Find where the given text appears and provide that cell's center as [X, Y] coordinate. 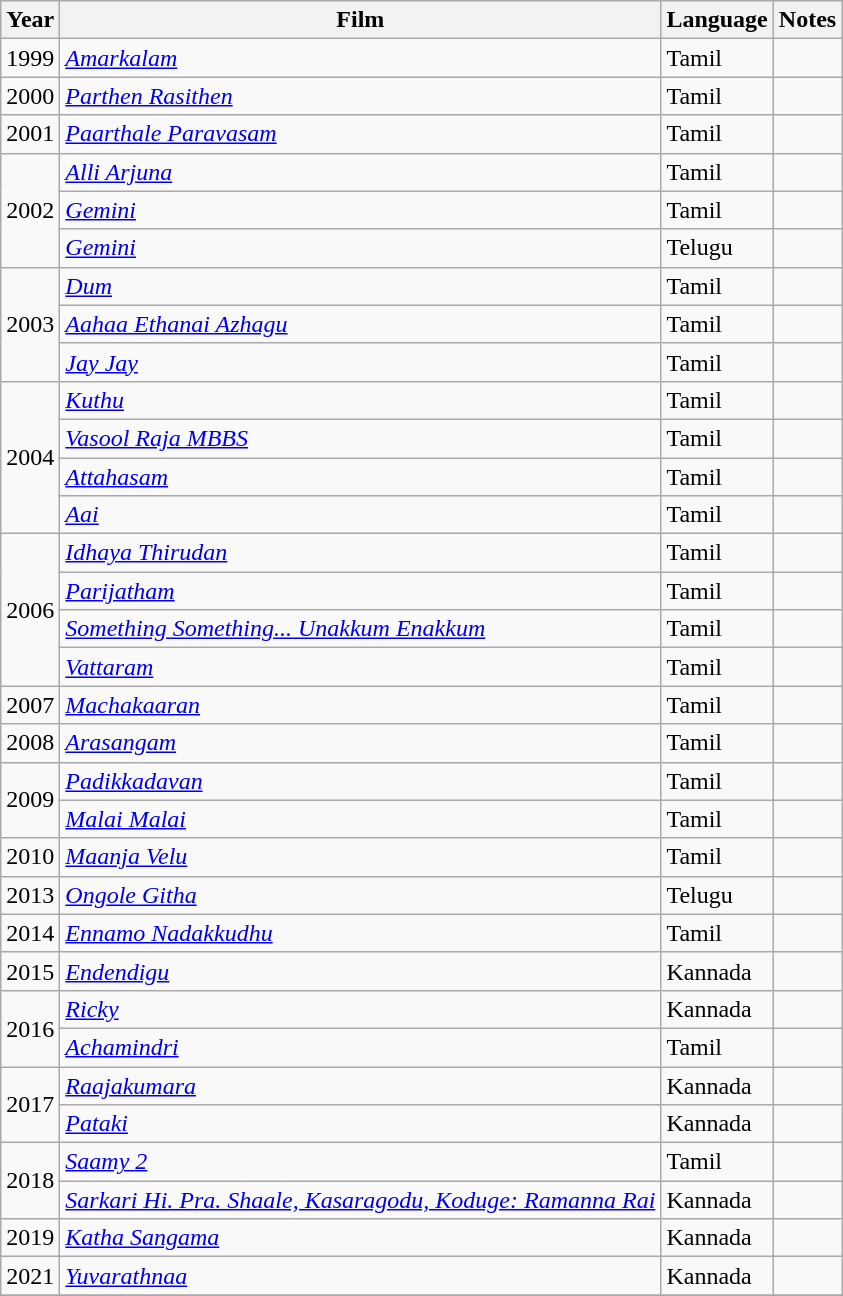
2004 [30, 457]
2000 [30, 96]
Pataki [360, 1124]
2017 [30, 1104]
Language [717, 20]
Malai Malai [360, 819]
Ennamo Nadakkudhu [360, 933]
Machakaaran [360, 705]
Yuvarathnaa [360, 1276]
2014 [30, 933]
Raajakumara [360, 1085]
2001 [30, 134]
2002 [30, 210]
2016 [30, 1028]
Aahaa Ethanai Azhagu [360, 324]
Vasool Raja MBBS [360, 438]
Amarkalam [360, 58]
Padikkadavan [360, 781]
Katha Sangama [360, 1238]
Parijatham [360, 591]
Ongole Githa [360, 895]
2003 [30, 324]
Film [360, 20]
Endendigu [360, 971]
2018 [30, 1181]
Parthen Rasithen [360, 96]
Arasangam [360, 743]
Dum [360, 286]
2007 [30, 705]
2010 [30, 857]
Saamy 2 [360, 1162]
Kuthu [360, 400]
Notes [807, 20]
Aai [360, 515]
Achamindri [360, 1047]
2019 [30, 1238]
Something Something... Unakkum Enakkum [360, 629]
2008 [30, 743]
Year [30, 20]
Alli Arjuna [360, 172]
1999 [30, 58]
Maanja Velu [360, 857]
Ricky [360, 1009]
2015 [30, 971]
Paarthale Paravasam [360, 134]
2009 [30, 800]
Idhaya Thirudan [360, 553]
2013 [30, 895]
Attahasam [360, 477]
2021 [30, 1276]
Vattaram [360, 667]
Jay Jay [360, 362]
2006 [30, 610]
Sarkari Hi. Pra. Shaale, Kasaragodu, Koduge: Ramanna Rai [360, 1200]
